Return [X, Y] of the center of cell containing provided text 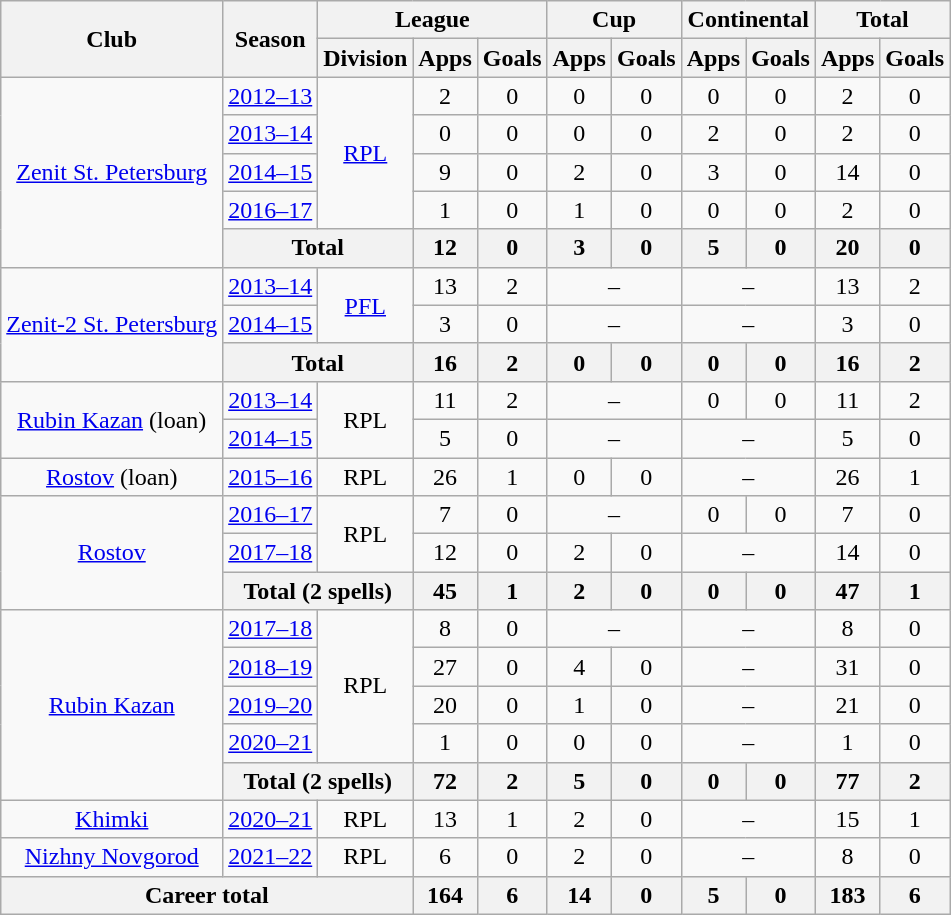
183 [847, 895]
164 [445, 895]
31 [847, 667]
21 [847, 705]
2019–20 [270, 705]
Zenit-2 St. Petersburg [112, 324]
Zenit St. Petersburg [112, 172]
77 [847, 781]
Rubin Kazan [112, 705]
2018–19 [270, 667]
9 [445, 172]
Khimki [112, 819]
Rubin Kazan (loan) [112, 419]
2012–13 [270, 96]
Division [366, 58]
Season [270, 39]
PFL [366, 305]
15 [847, 819]
27 [445, 667]
47 [847, 591]
72 [445, 781]
45 [445, 591]
4 [579, 667]
Career total [207, 895]
Club [112, 39]
Nizhny Novgorod [112, 857]
Continental [748, 20]
2021–22 [270, 857]
League [432, 20]
Cup [614, 20]
2015–16 [270, 477]
Rostov [112, 553]
Rostov (loan) [112, 477]
